Detect which cell encompasses the target text, then output its (x, y) center coordinate. 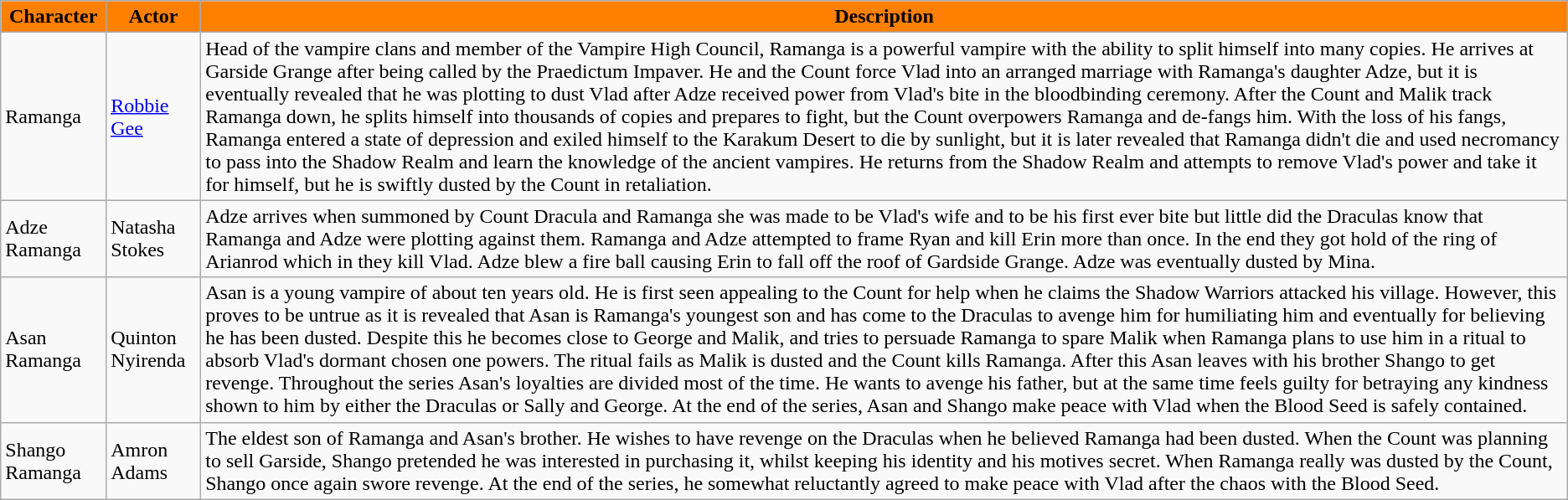
Actor (154, 17)
Description (885, 17)
Amron Adams (154, 461)
Natasha Stokes (154, 239)
Ramanga (54, 116)
Quinton Nyirenda (154, 350)
Adze Ramanga (54, 239)
Robbie Gee (154, 116)
Shango Ramanga (54, 461)
Character (54, 17)
Asan Ramanga (54, 350)
